Find where the given text appears and provide that cell's center as [X, Y] coordinate. 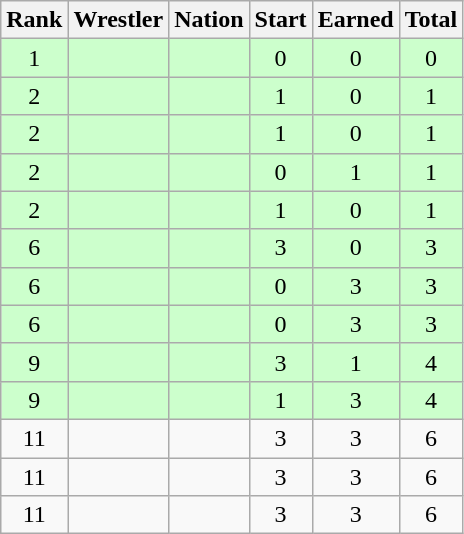
Wrestler [118, 20]
Rank [34, 20]
Total [431, 20]
Start [280, 20]
Nation [209, 20]
Earned [356, 20]
